Extract the [X, Y] coordinate from the center of the cell holding the provided text.  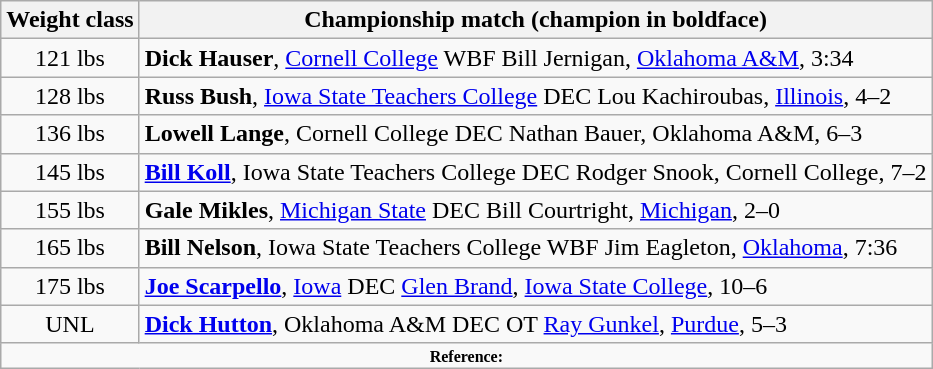
145 lbs [70, 172]
121 lbs [70, 58]
Bill Nelson, Iowa State Teachers College WBF Jim Eagleton, Oklahoma, 7:36 [536, 248]
Dick Hutton, Oklahoma A&M DEC OT Ray Gunkel, Purdue, 5–3 [536, 324]
Championship match (champion in boldface) [536, 20]
Russ Bush, Iowa State Teachers College DEC Lou Kachiroubas, Illinois, 4–2 [536, 96]
128 lbs [70, 96]
Joe Scarpello, Iowa DEC Glen Brand, Iowa State College, 10–6 [536, 286]
UNL [70, 324]
Reference: [466, 355]
136 lbs [70, 134]
Gale Mikles, Michigan State DEC Bill Courtright, Michigan, 2–0 [536, 210]
Dick Hauser, Cornell College WBF Bill Jernigan, Oklahoma A&M, 3:34 [536, 58]
175 lbs [70, 286]
Weight class [70, 20]
Bill Koll, Iowa State Teachers College DEC Rodger Snook, Cornell College, 7–2 [536, 172]
Lowell Lange, Cornell College DEC Nathan Bauer, Oklahoma A&M, 6–3 [536, 134]
155 lbs [70, 210]
165 lbs [70, 248]
